Scan for the cell matching the given text and deliver its (X, Y) coordinate at center. 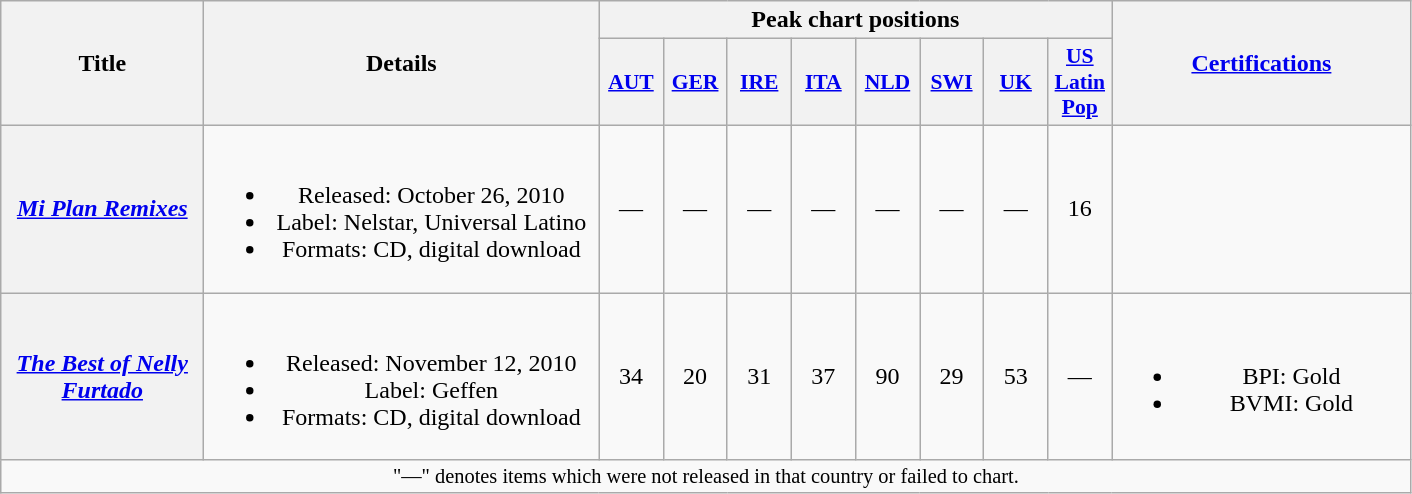
Mi Plan Remixes (102, 208)
90 (887, 376)
IRE (759, 82)
34 (631, 376)
NLD (887, 82)
20 (695, 376)
53 (1016, 376)
UK (1016, 82)
ITA (823, 82)
16 (1080, 208)
SWI (952, 82)
BPI: GoldBVMI: Gold (1262, 376)
AUT (631, 82)
31 (759, 376)
Peak chart positions (856, 20)
29 (952, 376)
37 (823, 376)
Certifications (1262, 64)
Details (402, 64)
Title (102, 64)
"—" denotes items which were not released in that country or failed to chart. (706, 477)
USLatinPop (1080, 82)
The Best of Nelly Furtado (102, 376)
Released: October 26, 2010Label: Nelstar, Universal LatinoFormats: CD, digital download (402, 208)
GER (695, 82)
Released: November 12, 2010Label: GeffenFormats: CD, digital download (402, 376)
